Find where the given text appears and provide that cell's center as (X, Y) coordinate. 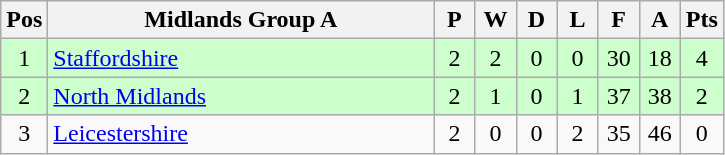
D (536, 20)
35 (618, 134)
3 (24, 134)
38 (660, 96)
P (454, 20)
A (660, 20)
18 (660, 58)
F (618, 20)
North Midlands (241, 96)
46 (660, 134)
Midlands Group A (241, 20)
Pts (702, 20)
30 (618, 58)
4 (702, 58)
Pos (24, 20)
Staffordshire (241, 58)
L (578, 20)
Leicestershire (241, 134)
W (496, 20)
37 (618, 96)
